Provide the [X, Y] coordinate of the cell's center where the given text is located.  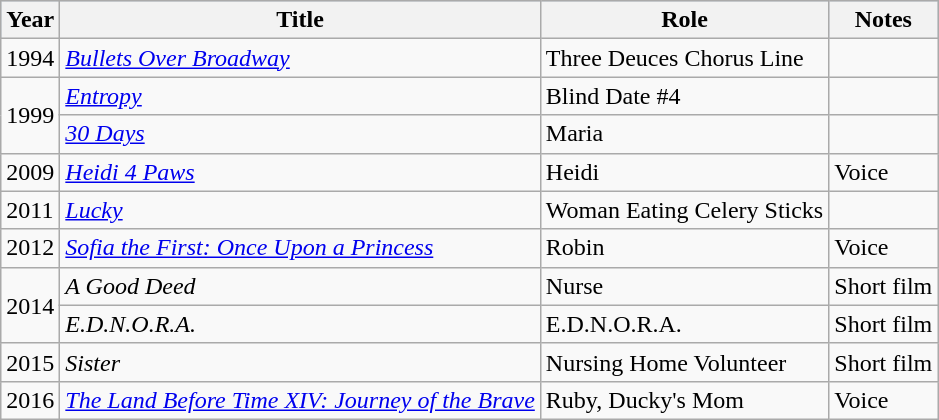
Heidi [684, 172]
Woman Eating Celery Sticks [684, 210]
Entropy [300, 96]
30 Days [300, 134]
2012 [30, 248]
2009 [30, 172]
1999 [30, 115]
Nurse [684, 286]
2014 [30, 305]
Ruby, Ducky's Mom [684, 400]
1994 [30, 58]
2015 [30, 362]
2016 [30, 400]
Robin [684, 248]
2011 [30, 210]
Sister [300, 362]
Notes [884, 20]
Lucky [300, 210]
Sofia the First: Once Upon a Princess [300, 248]
Heidi 4 Paws [300, 172]
Three Deuces Chorus Line [684, 58]
The Land Before Time XIV: Journey of the Brave [300, 400]
Year [30, 20]
Role [684, 20]
Title [300, 20]
A Good Deed [300, 286]
Nursing Home Volunteer [684, 362]
Maria [684, 134]
Bullets Over Broadway [300, 58]
Blind Date #4 [684, 96]
